Locate the cell with the specified text and output its (X, Y) center coordinate. 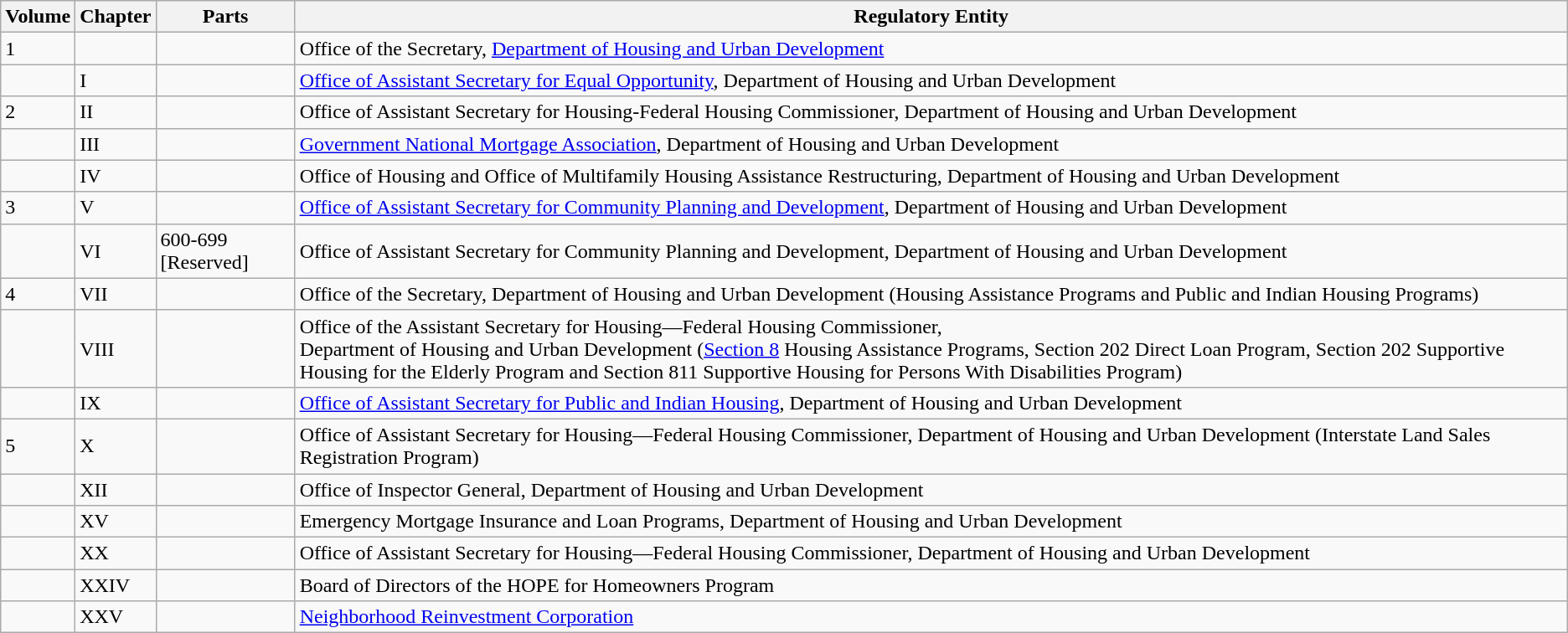
Office of Assistant Secretary for Equal Opportunity, Department of Housing and Urban Development (931, 80)
2 (39, 112)
IX (116, 403)
Government National Mortgage Association, Department of Housing and Urban Development (931, 144)
Office of Assistant Secretary for Public and Indian Housing, Department of Housing and Urban Development (931, 403)
5 (39, 445)
XXV (116, 617)
Office of Assistant Secretary for Housing—Federal Housing Commissioner, Department of Housing and Urban Development (931, 553)
VIII (116, 348)
X (116, 445)
Neighborhood Reinvestment Corporation (931, 617)
Office of the Secretary, Department of Housing and Urban Development (931, 49)
VII (116, 294)
Regulatory Entity (931, 17)
Office of the Secretary, Department of Housing and Urban Development (Housing Assistance Programs and Public and Indian Housing Programs) (931, 294)
XXIV (116, 585)
Volume (39, 17)
Office of Inspector General, Department of Housing and Urban Development (931, 490)
III (116, 144)
XII (116, 490)
V (116, 208)
Office of Housing and Office of Multifamily Housing Assistance Restructuring, Department of Housing and Urban Development (931, 176)
II (116, 112)
3 (39, 208)
Parts (225, 17)
I (116, 80)
1 (39, 49)
Chapter (116, 17)
XV (116, 522)
VI (116, 251)
600-699 [Reserved] (225, 251)
Office of Assistant Secretary for Housing-Federal Housing Commissioner, Department of Housing and Urban Development (931, 112)
Board of Directors of the HOPE for Homeowners Program (931, 585)
Emergency Mortgage Insurance and Loan Programs, Department of Housing and Urban Development (931, 522)
XX (116, 553)
4 (39, 294)
IV (116, 176)
